Capture the cell that displays the provided text and extract its (x, y) central coordinate. 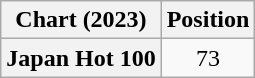
Chart (2023) (81, 20)
Japan Hot 100 (81, 58)
73 (208, 58)
Position (208, 20)
